Pinpoint the cell where the given text exists, returning its [X, Y] midpoint coordinate. 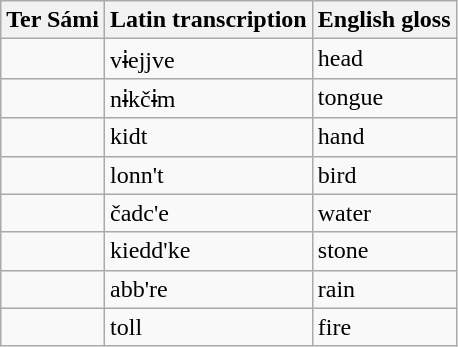
abb're [209, 289]
nɨkčɨm [209, 98]
vɨejjve [209, 59]
čadc'e [209, 213]
bird [384, 175]
lonn't [209, 175]
fire [384, 327]
hand [384, 137]
tongue [384, 98]
kiedd'ke [209, 251]
Latin transcription [209, 20]
stone [384, 251]
rain [384, 289]
water [384, 213]
Ter Sámi [53, 20]
kidt [209, 137]
English gloss [384, 20]
toll [209, 327]
head [384, 59]
